Output the [X, Y] coordinate of the center of the cell containing the given text.  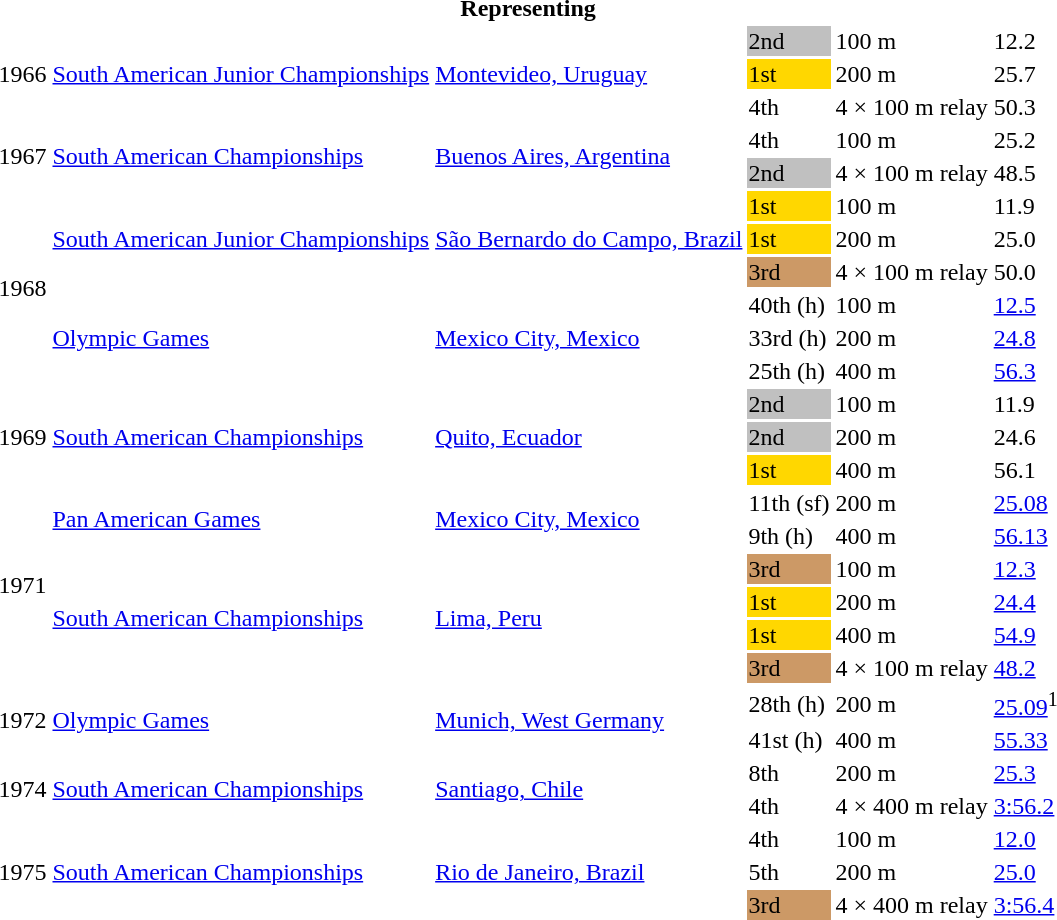
40th (h) [789, 305]
São Bernardo do Campo, Brazil [589, 239]
Rio de Janeiro, Brazil [589, 872]
25th (h) [789, 371]
9th (h) [789, 536]
8th [789, 773]
41st (h) [789, 740]
Lima, Peru [589, 618]
33rd (h) [789, 338]
Pan American Games [241, 520]
5th [789, 872]
28th (h) [789, 704]
Montevideo, Uruguay [589, 74]
Santiago, Chile [589, 790]
11th (sf) [789, 503]
Munich, West Germany [589, 720]
Buenos Aires, Argentina [589, 156]
Quito, Ecuador [589, 437]
